From the cell containing the given text, extract its center point as (x, y) coordinate. 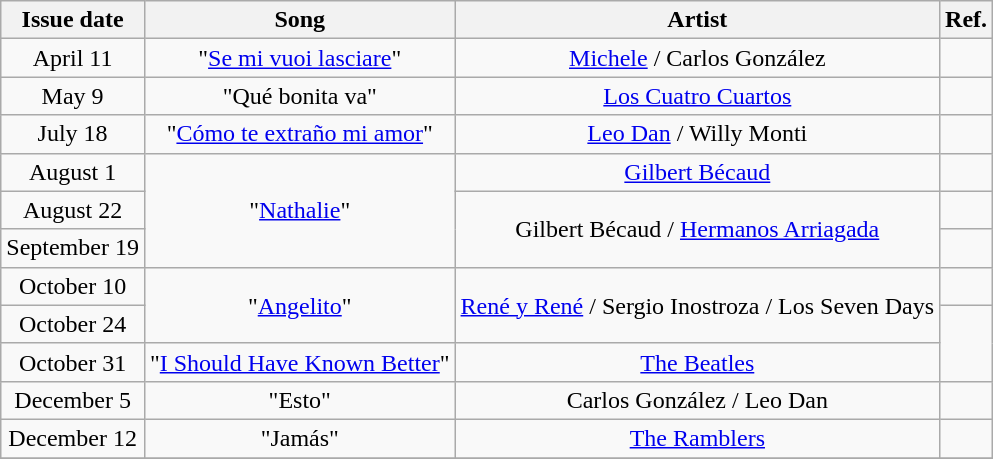
July 18 (73, 134)
Los Cuatro Cuartos (698, 96)
Gilbert Bécaud (698, 172)
Carlos González / Leo Dan (698, 400)
August 22 (73, 210)
"Jamás" (300, 438)
December 12 (73, 438)
"Nathalie" (300, 210)
"Cómo te extraño mi amor" (300, 134)
Gilbert Bécaud / Hermanos Arriagada (698, 229)
October 31 (73, 362)
"Se mi vuoi lasciare" (300, 58)
Ref. (966, 20)
Leo Dan / Willy Monti (698, 134)
October 24 (73, 324)
September 19 (73, 248)
The Ramblers (698, 438)
August 1 (73, 172)
Song (300, 20)
"Esto" (300, 400)
December 5 (73, 400)
Michele / Carlos González (698, 58)
René y René / Sergio Inostroza / Los Seven Days (698, 305)
Issue date (73, 20)
The Beatles (698, 362)
"Qué bonita va" (300, 96)
April 11 (73, 58)
"I Should Have Known Better" (300, 362)
Artist (698, 20)
October 10 (73, 286)
May 9 (73, 96)
"Angelito" (300, 305)
